Determine the (x, y) coordinate at the center of the cell enclosing the given text.  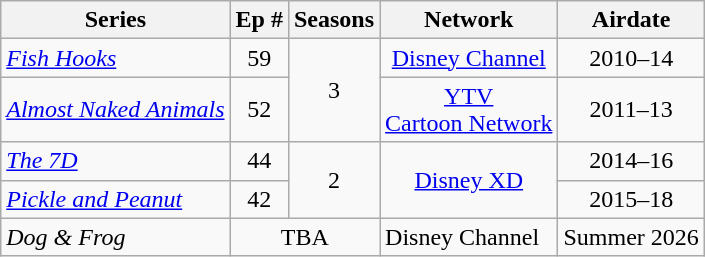
Airdate (631, 20)
Ep # (259, 20)
Almost Naked Animals (116, 110)
2011–13 (631, 110)
42 (259, 199)
YTVCartoon Network (469, 110)
The 7D (116, 161)
2 (334, 180)
2014–16 (631, 161)
2015–18 (631, 199)
Dog & Frog (116, 237)
44 (259, 161)
Pickle and Peanut (116, 199)
52 (259, 110)
3 (334, 90)
Fish Hooks (116, 58)
Summer 2026 (631, 237)
59 (259, 58)
2010–14 (631, 58)
Seasons (334, 20)
Series (116, 20)
Disney XD (469, 180)
TBA (305, 237)
Network (469, 20)
